Locate the cell with the specified text and output its (x, y) center coordinate. 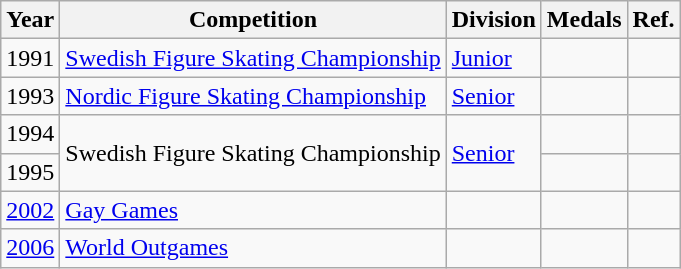
Competition (253, 20)
Medals (584, 20)
Year (30, 20)
1994 (30, 134)
World Outgames (253, 248)
Nordic Figure Skating Championship (253, 96)
1995 (30, 172)
1991 (30, 58)
2002 (30, 210)
Ref. (654, 20)
Division (494, 20)
Junior (494, 58)
1993 (30, 96)
2006 (30, 248)
Gay Games (253, 210)
